Pinpoint the cell where the given text exists, returning its [X, Y] midpoint coordinate. 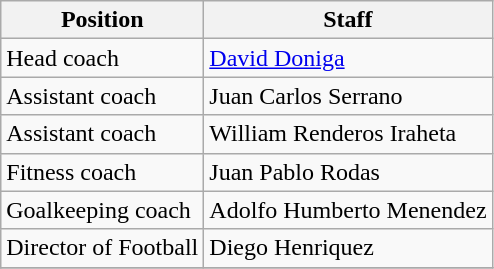
Juan Carlos Serrano [348, 96]
Position [102, 20]
Diego Henriquez [348, 248]
Staff [348, 20]
Adolfo Humberto Menendez [348, 210]
Goalkeeping coach [102, 210]
Director of Football [102, 248]
Head coach [102, 58]
William Renderos Iraheta [348, 134]
Fitness coach [102, 172]
David Doniga [348, 58]
Juan Pablo Rodas [348, 172]
